Return (X, Y) of the center of cell containing provided text 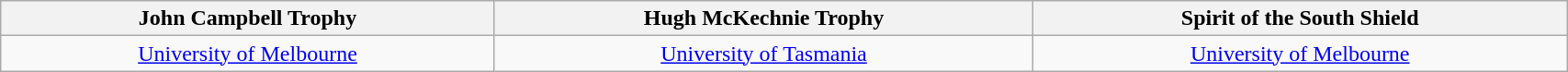
Spirit of the South Shield (1301, 18)
Hugh McKechnie Trophy (764, 18)
John Campbell Trophy (248, 18)
University of Tasmania (764, 54)
